Locate the cell with the specified text and output its (X, Y) center coordinate. 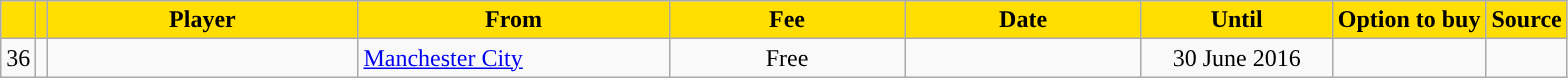
Free (787, 58)
Until (1236, 20)
Player (202, 20)
36 (18, 58)
Manchester City (514, 58)
From (514, 20)
Date (1023, 20)
Option to buy (1409, 20)
Fee (787, 20)
30 June 2016 (1236, 58)
Source (1526, 20)
